Capture the cell that displays the provided text and extract its [X, Y] central coordinate. 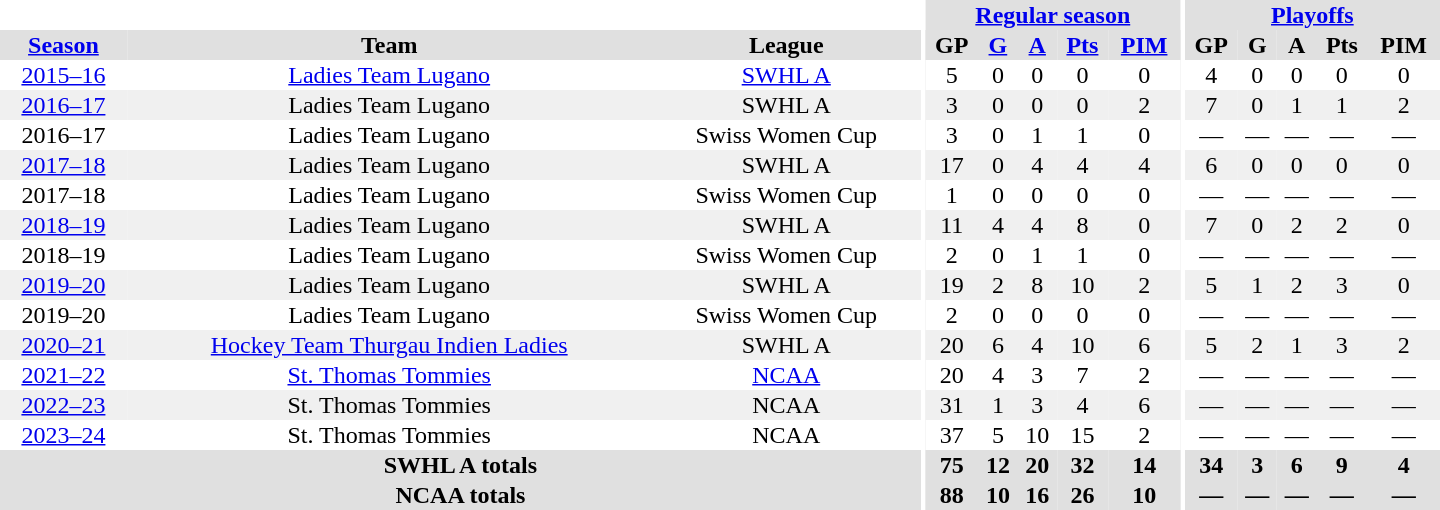
26 [1082, 495]
Team [390, 45]
12 [998, 465]
League [786, 45]
2015–16 [64, 75]
32 [1082, 465]
Hockey Team Thurgau Indien Ladies [390, 345]
Season [64, 45]
Playoffs [1312, 15]
9 [1342, 465]
17 [952, 165]
37 [952, 435]
16 [1038, 495]
2020–21 [64, 345]
19 [952, 285]
2023–24 [64, 435]
15 [1082, 435]
2022–23 [64, 405]
2021–22 [64, 375]
11 [952, 225]
31 [952, 405]
SWHL A totals [460, 465]
Regular season [1052, 15]
34 [1212, 465]
NCAA totals [460, 495]
75 [952, 465]
14 [1144, 465]
88 [952, 495]
